Extract the [x, y] coordinate from the center of the cell holding the provided text.  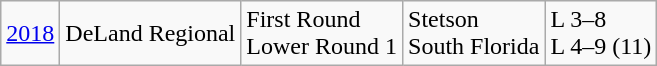
StetsonSouth Florida [474, 34]
L 3–8L 4–9 (11) [601, 34]
First RoundLower Round 1 [322, 34]
DeLand Regional [150, 34]
2018 [30, 34]
